Locate the cell with the specified text and output its (X, Y) center coordinate. 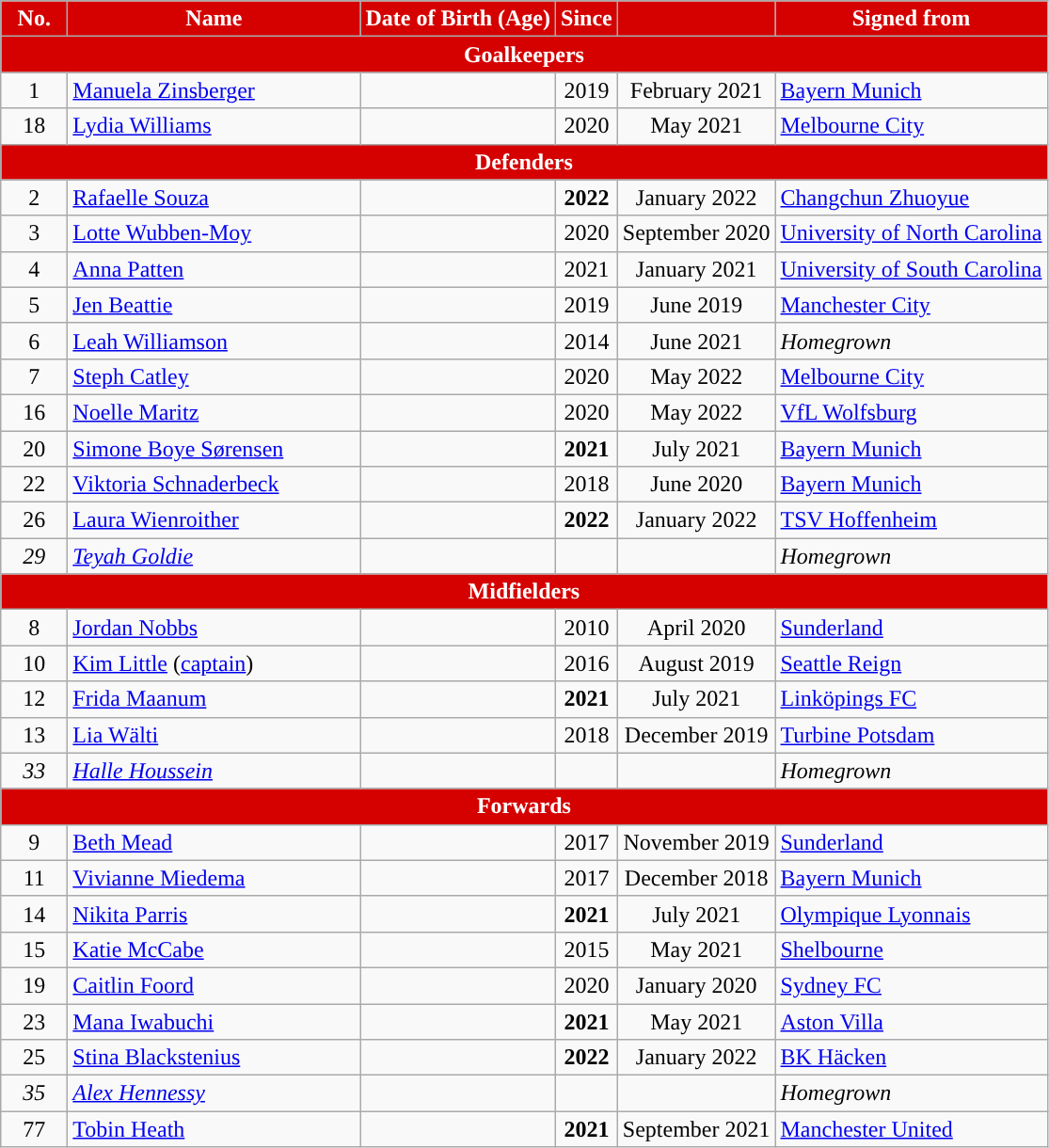
18 (34, 126)
3 (34, 233)
10 (34, 663)
23 (34, 1021)
VfL Wolfsburg (911, 412)
26 (34, 520)
Shelbourne (911, 949)
Sydney FC (911, 985)
4 (34, 269)
8 (34, 628)
Olympique Lyonnais (911, 914)
2014 (587, 341)
University of North Carolina (911, 233)
2 (34, 198)
No. (34, 19)
Nikita Parris (215, 914)
September 2020 (696, 233)
Steph Catley (215, 376)
Turbine Potsdam (911, 735)
Seattle Reign (911, 663)
15 (34, 949)
Mana Iwabuchi (215, 1021)
November 2019 (696, 842)
35 (34, 1093)
13 (34, 735)
Aston Villa (911, 1021)
Forwards (524, 806)
Kim Little (captain) (215, 663)
16 (34, 412)
9 (34, 842)
Defenders (524, 162)
Goalkeepers (524, 55)
December 2018 (696, 878)
77 (34, 1129)
Signed from (911, 19)
BK Häcken (911, 1058)
Stina Blackstenius (215, 1058)
Jen Beattie (215, 305)
April 2020 (696, 628)
2016 (587, 663)
Lia Wälti (215, 735)
Katie McCabe (215, 949)
Beth Mead (215, 842)
Anna Patten (215, 269)
12 (34, 699)
33 (34, 771)
Alex Hennessy (215, 1093)
Jordan Nobbs (215, 628)
Leah Williamson (215, 341)
Since (587, 19)
Viktoria Schnaderbeck (215, 485)
Halle Houssein (215, 771)
Date of Birth (Age) (458, 19)
Frida Maanum (215, 699)
Lydia Williams (215, 126)
September 2021 (696, 1129)
June 2019 (696, 305)
Laura Wienroither (215, 520)
Caitlin Foord (215, 985)
August 2019 (696, 663)
June 2020 (696, 485)
Name (215, 19)
Lotte Wubben-Moy (215, 233)
1 (34, 90)
Simone Boye Sørensen (215, 449)
5 (34, 305)
June 2021 (696, 341)
Teyah Goldie (215, 556)
January 2021 (696, 269)
TSV Hoffenheim (911, 520)
February 2021 (696, 90)
2015 (587, 949)
Linköpings FC (911, 699)
Changchun Zhuoyue (911, 198)
7 (34, 376)
January 2020 (696, 985)
Manuela Zinsberger (215, 90)
Midfielders (524, 592)
20 (34, 449)
Manchester City (911, 305)
29 (34, 556)
19 (34, 985)
11 (34, 878)
Noelle Maritz (215, 412)
University of South Carolina (911, 269)
Manchester United (911, 1129)
Rafaelle Souza (215, 198)
Tobin Heath (215, 1129)
6 (34, 341)
14 (34, 914)
25 (34, 1058)
Vivianne Miedema (215, 878)
2010 (587, 628)
22 (34, 485)
December 2019 (696, 735)
